For the text-containing cell, return its midpoint in [X, Y] coordinate format. 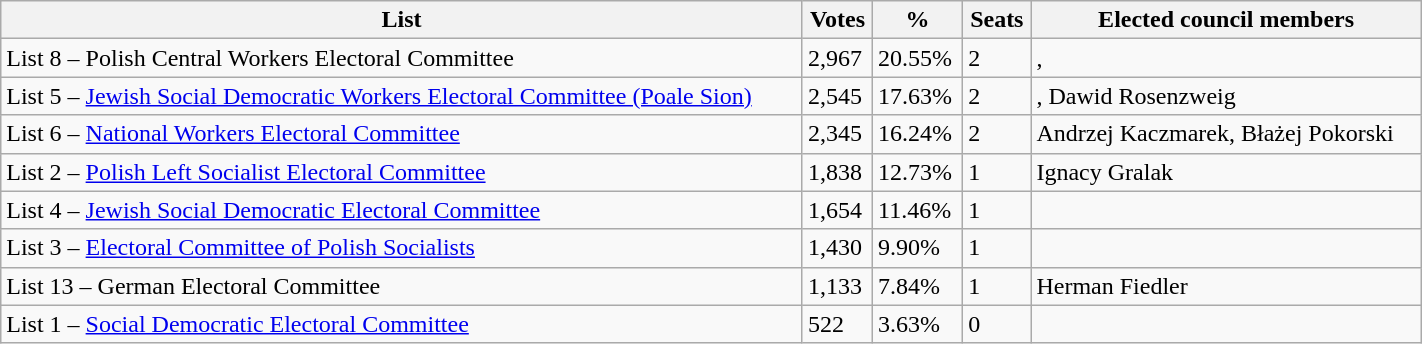
Votes [837, 20]
, Dawid Rosenzweig [1226, 96]
Ignacy Gralak [1226, 172]
List 8 – Polish Central Workers Electoral Committee [402, 58]
List 2 – Polish Left Socialist Electoral Committee [402, 172]
1,133 [837, 286]
List 6 – National Workers Electoral Committee [402, 134]
List 5 – Jewish Social Democratic Workers Electoral Committee (Poale Sion) [402, 96]
3.63% [918, 324]
7.84% [918, 286]
12.73% [918, 172]
20.55% [918, 58]
1,838 [837, 172]
Andrzej Kaczmarek, Błażej Pokorski [1226, 134]
2,967 [837, 58]
1,654 [837, 210]
0 [997, 324]
11.46% [918, 210]
List [402, 20]
2,545 [837, 96]
, [1226, 58]
9.90% [918, 248]
List 13 – German Electoral Committee [402, 286]
Seats [997, 20]
Elected council members [1226, 20]
List 4 – Jewish Social Democratic Electoral Committee [402, 210]
% [918, 20]
List 1 – Social Democratic Electoral Committee [402, 324]
16.24% [918, 134]
1,430 [837, 248]
17.63% [918, 96]
522 [837, 324]
Herman Fiedler [1226, 286]
List 3 – Electoral Committee of Polish Socialists [402, 248]
2,345 [837, 134]
